Detect which cell encompasses the target text, then output its (x, y) center coordinate. 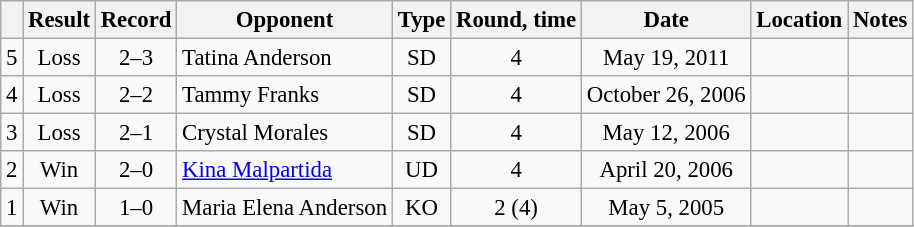
Location (800, 20)
Type (421, 20)
Record (136, 20)
UD (421, 170)
Result (60, 20)
Tammy Franks (285, 95)
2 (12, 170)
May 12, 2006 (666, 133)
Round, time (516, 20)
Opponent (285, 20)
April 20, 2006 (666, 170)
May 19, 2011 (666, 58)
2–3 (136, 58)
Notes (880, 20)
Date (666, 20)
Crystal Morales (285, 133)
1 (12, 208)
October 26, 2006 (666, 95)
2–1 (136, 133)
2–0 (136, 170)
May 5, 2005 (666, 208)
KO (421, 208)
5 (12, 58)
Maria Elena Anderson (285, 208)
1–0 (136, 208)
2 (4) (516, 208)
Tatina Anderson (285, 58)
2–2 (136, 95)
Kina Malpartida (285, 170)
3 (12, 133)
